From the cell containing the given text, extract its center point as [x, y] coordinate. 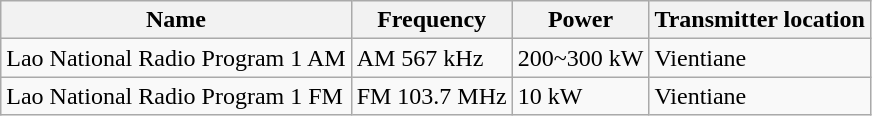
10 kW [580, 96]
Lao National Radio Program 1 FM [176, 96]
Frequency [432, 20]
Power [580, 20]
200~300 kW [580, 58]
FM 103.7 MHz [432, 96]
Lao National Radio Program 1 AM [176, 58]
AM 567 kHz [432, 58]
Transmitter location [760, 20]
Name [176, 20]
